Determine the [X, Y] coordinate at the center of the cell enclosing the given text.  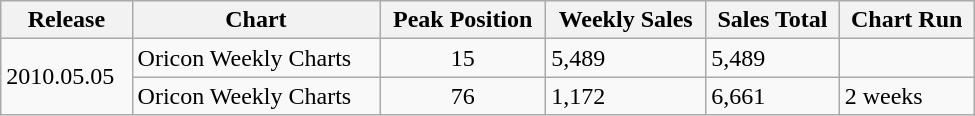
Peak Position [463, 20]
Release [66, 20]
76 [463, 96]
Chart Run [906, 20]
6,661 [773, 96]
2010.05.05 [66, 77]
Chart [256, 20]
15 [463, 58]
1,172 [626, 96]
2 weeks [906, 96]
Weekly Sales [626, 20]
Sales Total [773, 20]
